Search for the cell housing the specified text and yield its [x, y] center coordinate. 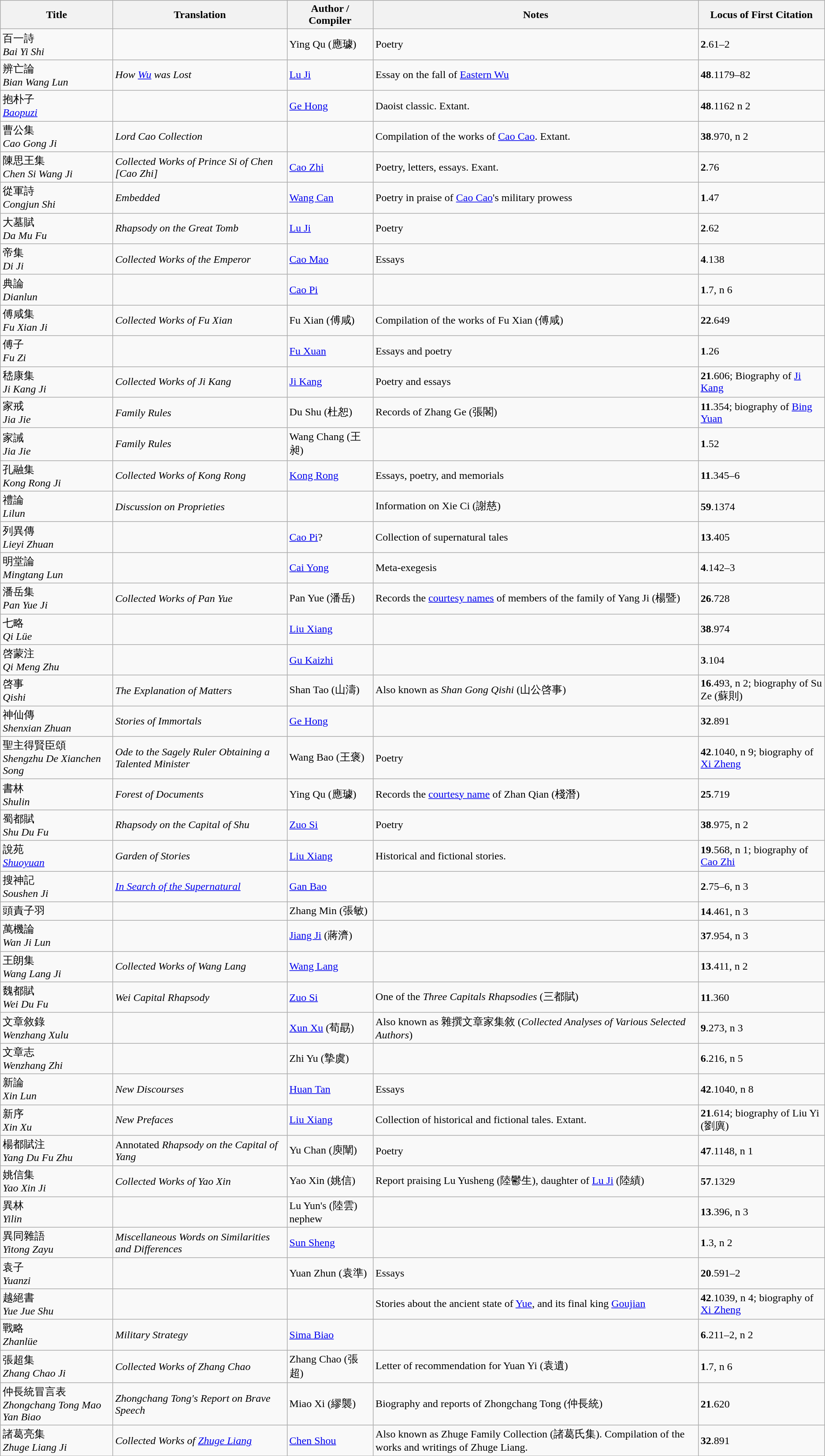
家戒 Jia Jie [56, 413]
37.954, n 3 [762, 936]
蜀都賦 Shu Du Fu [56, 825]
Wang Bao (王褒) [330, 758]
19.568, n 1; biography of Cao Zhi [762, 856]
七略 Qi Lüe [56, 629]
Collected Works of Prince Si of Chen [Cao Zhi] [200, 167]
In Search of the Supernatural [200, 887]
列異傳 Lieyi Zhuan [56, 537]
書林 Shulin [56, 795]
姚信集 Yao Xin Ji [56, 1181]
42.1040, n 8 [762, 1089]
New Discourses [200, 1089]
38.970, n 2 [762, 136]
Collection of historical and fictional tales. Extant. [536, 1120]
Wei Capital Rhapsody [200, 997]
萬機論 Wan Ji Lun [56, 936]
文章敘錄 Wenzhang Xulu [56, 1028]
Stories about the ancient state of Yue, and its final king Goujian [536, 1304]
11.354; biography of Bing Yuan [762, 413]
2.61–2 [762, 45]
Fu Xian (傅咸) [330, 321]
Records the courtesy names of members of the family of Yang Ji (楊暨) [536, 598]
Wang Can [330, 198]
26.728 [762, 598]
2.62 [762, 228]
Collected Works of Kong Rong [200, 476]
嵇康集 Ji Kang Ji [56, 382]
大墓賦 Da Mu Fu [56, 228]
How Wu was Lost [200, 75]
Report praising Lu Yusheng (陸鬱生), daughter of Lu Ji (陸績) [536, 1181]
Collected Works of Wang Lang [200, 967]
Sun Sheng [330, 1243]
辨亡論 Bian Wang Lun [56, 75]
Discussion on Proprieties [200, 507]
Collected Works of Fu Xian [200, 321]
42.1040, n 9; biography of Xi Zheng [762, 758]
Translation [200, 15]
Records of Zhang Ge (張閣) [536, 413]
從軍詩 Congjun Shi [56, 198]
Notes [536, 15]
Essay on the fall of Eastern Wu [536, 75]
Poetry and essays [536, 382]
Author / Compiler [330, 15]
Yao Xin (姚信) [330, 1181]
6.211–2, n 2 [762, 1335]
Zhang Min (張敏) [330, 911]
諸葛亮集 Zhuge Liang Ji [56, 1441]
孔融集 Kong Rong Ji [56, 476]
Cao Mao [330, 259]
Miscellaneous Words on Similarities and Differences [200, 1243]
Gan Bao [330, 887]
Pan Yue (潘岳) [330, 598]
1.3, n 2 [762, 1243]
張超集 Zhang Chao Ji [56, 1366]
Cao Pi? [330, 537]
Collection of supernatural tales [536, 537]
新論 Xin Lun [56, 1089]
Cao Zhi [330, 167]
越絕書 Yue Jue Shu [56, 1304]
Rhapsody on the Great Tomb [200, 228]
48.1179–82 [762, 75]
Huan Tan [330, 1089]
21.606; Biography of Ji Kang [762, 382]
Poetry, letters, essays. Exant. [536, 167]
New Prefaces [200, 1120]
Ji Kang [330, 382]
潘岳集 Pan Yue Ji [56, 598]
13.411, n 2 [762, 967]
13.396, n 3 [762, 1212]
Ode to the Sagely Ruler Obtaining a Talented Minister [200, 758]
Letter of recommendation for Yuan Yi (袁遺) [536, 1366]
Wang Lang [330, 967]
Miao Xi (繆襲) [330, 1404]
Essays, poetry, and memorials [536, 476]
Collected Works of Yao Xin [200, 1181]
25.719 [762, 795]
楊都賦注 Yang Du Fu Zhu [56, 1151]
傅咸集 Fu Xian Ji [56, 321]
Compilation of the works of Cao Cao. Extant. [536, 136]
9.273, n 3 [762, 1028]
Cai Yong [330, 568]
Garden of Stories [200, 856]
38.975, n 2 [762, 825]
Essays and poetry [536, 351]
Compilation of the works of Fu Xian (傅咸) [536, 321]
Locus of First Citation [762, 15]
48.1162 n 2 [762, 106]
神仙傳 Shenxian Zhuan [56, 721]
Collected Works of Zhuge Liang [200, 1441]
抱朴子 Baopuzi [56, 106]
Also known as 雜撰文章家集敘 (Collected Analyses of Various Selected Authors) [536, 1028]
Stories of Immortals [200, 721]
Wang Chang (王昶) [330, 444]
The Explanation of Matters [200, 691]
16.493, n 2; biography of Su Ze (蘇則) [762, 691]
59.1374 [762, 507]
Rhapsody on the Capital of Shu [200, 825]
戰略 Zhanlüe [56, 1335]
Shan Tao (山濤) [330, 691]
Collected Works of the Emperor [200, 259]
Zhongchang Tong's Report on Brave Speech [200, 1404]
Poetry in praise of Cao Cao's military prowess [536, 198]
One of the Three Capitals Rhapsodies (三都賦) [536, 997]
6.216, n 5 [762, 1059]
文章志 Wenzhang Zhi [56, 1059]
Also known as Zhuge Family Collection (諸葛氏集). Compilation of the works and writings of Zhuge Liang. [536, 1441]
Forest of Documents [200, 795]
4.138 [762, 259]
1.47 [762, 198]
Lu Yun's (陸雲) nephew [330, 1212]
Collected Works of Ji Kang [200, 382]
帝集 Di Ji [56, 259]
Embedded [200, 198]
曹公集 Cao Gong Ji [56, 136]
Historical and fictional stories. [536, 856]
啓蒙注 Qi Meng Zhu [56, 660]
Du Shu (杜恕) [330, 413]
Xun Xu (荀勗) [330, 1028]
Collected Works of Zhang Chao [200, 1366]
Chen Shou [330, 1441]
明堂論 Mingtang Lun [56, 568]
傅子 Fu Zi [56, 351]
22.649 [762, 321]
Also known as Shan Gong Qishi (山公啓事) [536, 691]
2.76 [762, 167]
21.620 [762, 1404]
Fu Xuan [330, 351]
Sima Biao [330, 1335]
Military Strategy [200, 1335]
Kong Rong [330, 476]
頭責子羽 [56, 911]
Meta-exegesis [536, 568]
14.461, n 3 [762, 911]
Lord Cao Collection [200, 136]
袁子 Yuanzi [56, 1273]
1.26 [762, 351]
Zhang Chao (張超) [330, 1366]
Title [56, 15]
Zhi Yu (摯虞) [330, 1059]
4.142–3 [762, 568]
38.974 [762, 629]
Jiang Ji (蔣濟) [330, 936]
Collected Works of Pan Yue [200, 598]
Cao Pi [330, 290]
Information on Xie Ci (謝慈) [536, 507]
啓事 Qishi [56, 691]
11.345–6 [762, 476]
聖主得賢臣頌 Shengzhu De Xianchen Song [56, 758]
新序 Xin Xu [56, 1120]
異同雜語 Yitong Zayu [56, 1243]
Yuan Zhun (袁準) [330, 1273]
42.1039, n 4; biography of Xi Zheng [762, 1304]
Biography and reports of Zhongchang Tong (仲長統) [536, 1404]
Records the courtesy name of Zhan Qian (棧潛) [536, 795]
搜神記 Soushen Ji [56, 887]
禮論 Lilun [56, 507]
陳思王集 Chen Si Wang Ji [56, 167]
Daoist classic. Extant. [536, 106]
13.405 [762, 537]
11.360 [762, 997]
魏都賦 Wei Du Fu [56, 997]
百一詩 Bai Yi Shi [56, 45]
47.1148, n 1 [762, 1151]
仲長統冒言表 Zhongchang Tong Mao Yan Biao [56, 1404]
57.1329 [762, 1181]
典論 Dianlun [56, 290]
Annotated Rhapsody on the Capital of Yang [200, 1151]
1.52 [762, 444]
Yu Chan (庾闡) [330, 1151]
王朗集 Wang Lang Ji [56, 967]
說苑 Shuoyuan [56, 856]
異林 Yilin [56, 1212]
3.104 [762, 660]
家誡 Jia Jie [56, 444]
21.614; biography of Liu Yi (劉廙) [762, 1120]
2.75–6, n 3 [762, 887]
Gu Kaizhi [330, 660]
20.591–2 [762, 1273]
